Search for the cell housing the specified text and yield its (x, y) center coordinate. 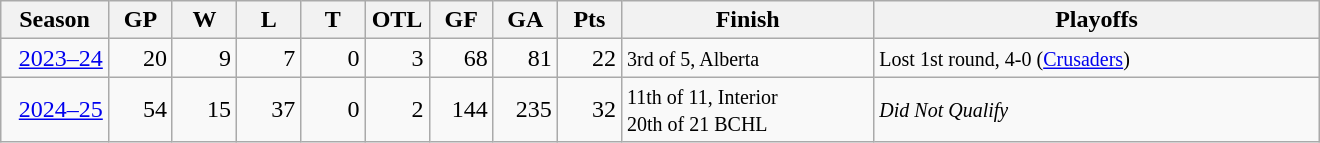
GA (525, 20)
37 (269, 110)
9 (204, 58)
2 (397, 110)
Did Not Qualify (1096, 110)
144 (461, 110)
68 (461, 58)
W (204, 20)
L (269, 20)
Lost 1st round, 4-0 (Crusaders) (1096, 58)
GP (140, 20)
OTL (397, 20)
7 (269, 58)
20 (140, 58)
3rd of 5, Alberta (748, 58)
2023–24 (55, 58)
Season (55, 20)
Finish (748, 20)
Playoffs (1096, 20)
GF (461, 20)
54 (140, 110)
11th of 11, Interior20th of 21 BCHL (748, 110)
15 (204, 110)
235 (525, 110)
81 (525, 58)
T (333, 20)
3 (397, 58)
22 (589, 58)
Pts (589, 20)
2024–25 (55, 110)
32 (589, 110)
